Scan for the cell matching the given text and deliver its [x, y] coordinate at center. 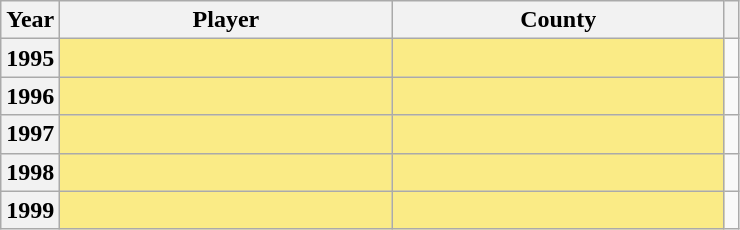
1995 [30, 58]
1998 [30, 172]
Player [226, 20]
1996 [30, 96]
1997 [30, 134]
County [558, 20]
Year [30, 20]
1999 [30, 210]
